Identify which cell holds the provided text, then report its [X, Y] central coordinate. 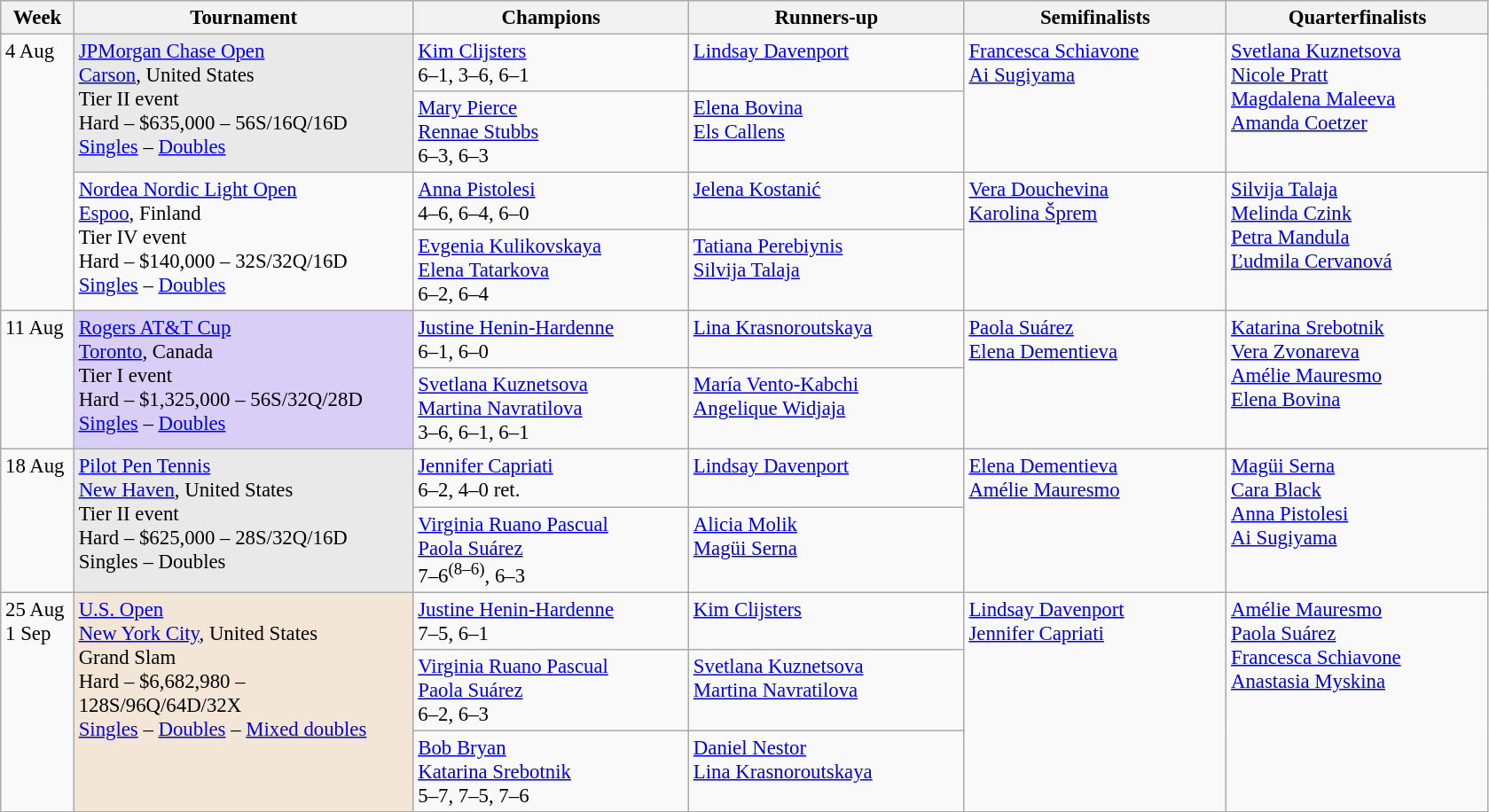
Justine Henin-Hardenne 6–1, 6–0 [552, 340]
Tatiana Perebiynis Silvija Talaja [827, 270]
Amélie Mauresmo Paola Suárez Francesca Schiavone Anastasia Myskina [1358, 702]
Virginia Ruano Pascual Paola Suárez6–2, 6–3 [552, 690]
Anna Pistolesi 4–6, 6–4, 6–0 [552, 202]
Runners-up [827, 18]
Svetlana Kuznetsova Martina Navratilova3–6, 6–1, 6–1 [552, 410]
Vera Douchevina Karolina Šprem [1095, 242]
Semifinalists [1095, 18]
Lindsay Davenport Jennifer Capriati [1095, 702]
Magüi Serna Cara Black Anna Pistolesi Ai Sugiyama [1358, 521]
Rogers AT&T Cup Toronto, Canada Tier I eventHard – $1,325,000 – 56S/32Q/28DSingles – Doubles [243, 380]
Paola Suárez Elena Dementieva [1095, 380]
Lina Krasnoroutskaya [827, 340]
Katarina Srebotnik Vera Zvonareva Amélie Mauresmo Elena Bovina [1358, 380]
Tournament [243, 18]
Evgenia Kulikovskaya Elena Tatarkova6–2, 6–4 [552, 270]
Alicia Molik Magüi Serna [827, 550]
Kim Clijsters 6–1, 3–6, 6–1 [552, 64]
Jennifer Capriati 6–2, 4–0 ret. [552, 479]
Nordea Nordic Light Open Espoo, Finland Tier IV eventHard – $140,000 – 32S/32Q/16DSingles – Doubles [243, 242]
Justine Henin-Hardenne 7–5, 6–1 [552, 621]
Svetlana Kuznetsova Nicole Pratt Magdalena Maleeva Amanda Coetzer [1358, 104]
Daniel Nestor Lina Krasnoroutskaya [827, 771]
Mary Pierce Rennae Stubbs6–3, 6–3 [552, 132]
Francesca Schiavone Ai Sugiyama [1095, 104]
U.S. Open New York City, United States Grand SlamHard – $6,682,980 – 128S/96Q/64D/32XSingles – Doubles – Mixed doubles [243, 702]
11 Aug [37, 380]
Svetlana Kuznetsova Martina Navratilova [827, 690]
Elena Bovina Els Callens [827, 132]
4 Aug [37, 173]
Pilot Pen Tennis New Haven, United States Tier II eventHard – $625,000 – 28S/32Q/16DSingles – Doubles [243, 521]
Kim Clijsters [827, 621]
18 Aug [37, 521]
Champions [552, 18]
JPMorgan Chase Open Carson, United States Tier II eventHard – $635,000 – 56S/16Q/16DSingles – Doubles [243, 104]
Bob Bryan Katarina Srebotnik5–7, 7–5, 7–6 [552, 771]
25 Aug1 Sep [37, 702]
Elena Dementieva Amélie Mauresmo [1095, 521]
Week [37, 18]
Silvija Talaja Melinda Czink Petra Mandula Ľudmila Cervanová [1358, 242]
Jelena Kostanić [827, 202]
Quarterfinalists [1358, 18]
Virginia Ruano Pascual Paola Suárez7–6(8–6), 6–3 [552, 550]
María Vento-Kabchi Angelique Widjaja [827, 410]
